Capture the cell that displays the provided text and extract its (x, y) central coordinate. 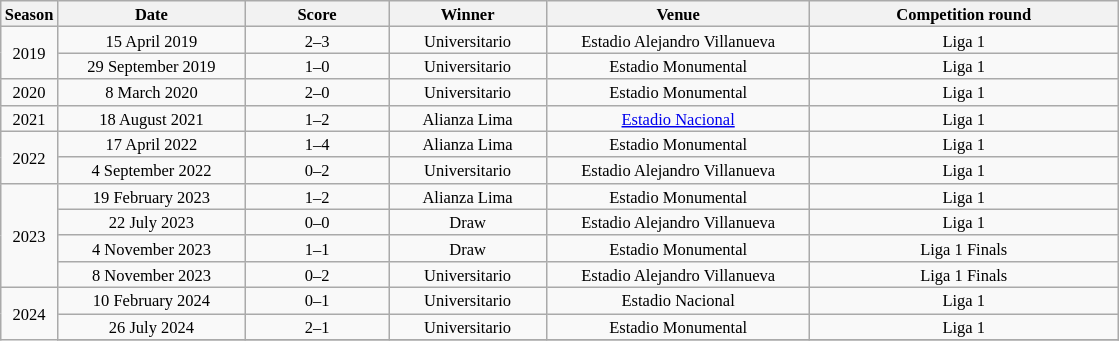
Season (30, 14)
2019 (30, 53)
15 April 2019 (151, 40)
2–1 (316, 327)
2–3 (316, 40)
2020 (30, 92)
1–4 (316, 144)
22 July 2023 (151, 222)
18 August 2021 (151, 118)
1–0 (316, 66)
0–0 (316, 222)
2023 (30, 235)
17 April 2022 (151, 144)
0–1 (316, 300)
2022 (30, 157)
29 September 2019 (151, 66)
Competition round (964, 14)
Score (316, 14)
Winner (468, 14)
4 September 2022 (151, 170)
4 November 2023 (151, 248)
26 July 2024 (151, 327)
8 November 2023 (151, 274)
8 March 2020 (151, 92)
2–0 (316, 92)
2021 (30, 118)
2024 (30, 313)
1–1 (316, 248)
Date (151, 14)
Venue (678, 14)
10 February 2024 (151, 300)
19 February 2023 (151, 196)
